Pinpoint the cell where the given text exists, returning its (x, y) midpoint coordinate. 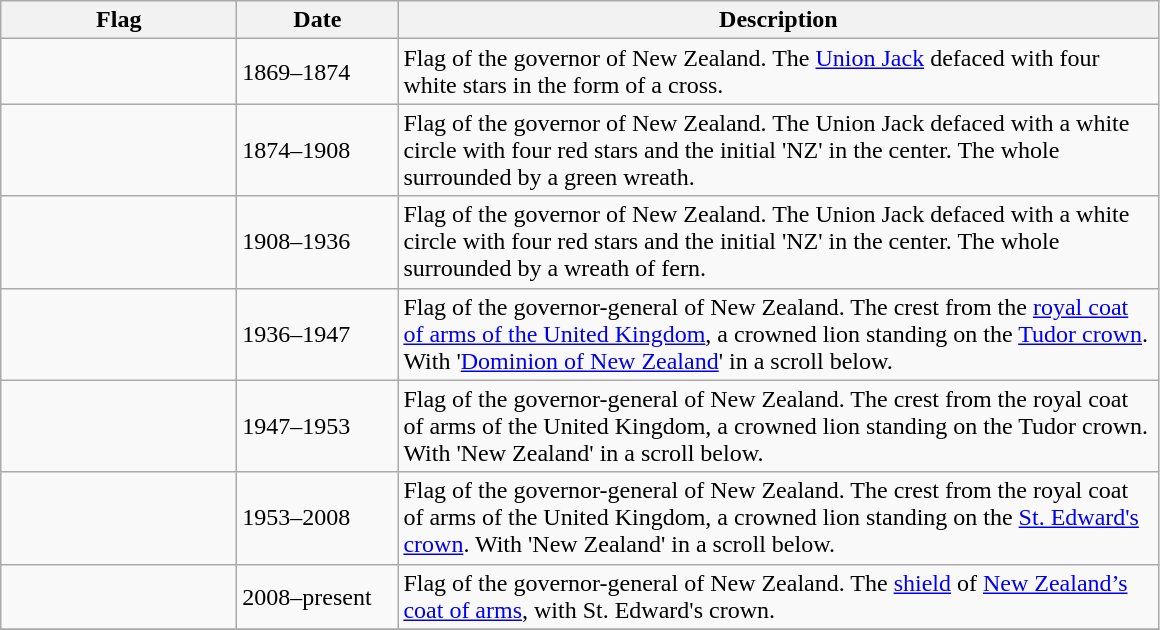
Flag (119, 20)
1953–2008 (318, 518)
Date (318, 20)
1936–1947 (318, 334)
1908–1936 (318, 242)
2008–present (318, 596)
1869–1874 (318, 72)
1874–1908 (318, 150)
Flag of the governor of New Zealand. The Union Jack defaced with four white stars in the form of a cross. (778, 72)
Description (778, 20)
Flag of the governor-general of New Zealand. The shield of New Zealand’s coat of arms, with St. Edward's crown. (778, 596)
1947–1953 (318, 426)
